Search for the cell housing the specified text and yield its (X, Y) center coordinate. 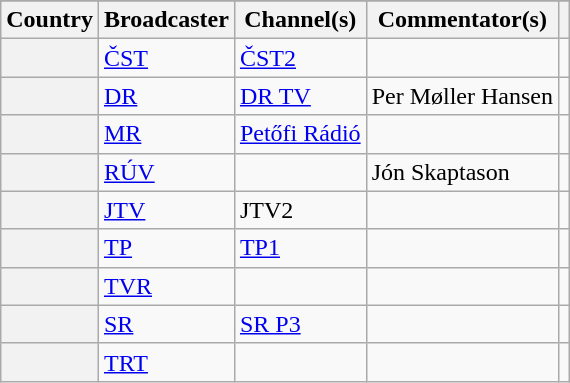
ČST (166, 58)
Channel(s) (300, 20)
Broadcaster (166, 20)
TRT (166, 362)
JTV2 (300, 210)
RÚV (166, 172)
Country (50, 20)
Commentator(s) (462, 20)
DR (166, 96)
JTV (166, 210)
TP1 (300, 248)
SR P3 (300, 324)
MR (166, 134)
Per Møller Hansen (462, 96)
TP (166, 248)
TVR (166, 286)
DR TV (300, 96)
Jón Skaptason (462, 172)
SR (166, 324)
ČST2 (300, 58)
Petőfi Rádió (300, 134)
